Find where the given text appears and provide that cell's center as (x, y) coordinate. 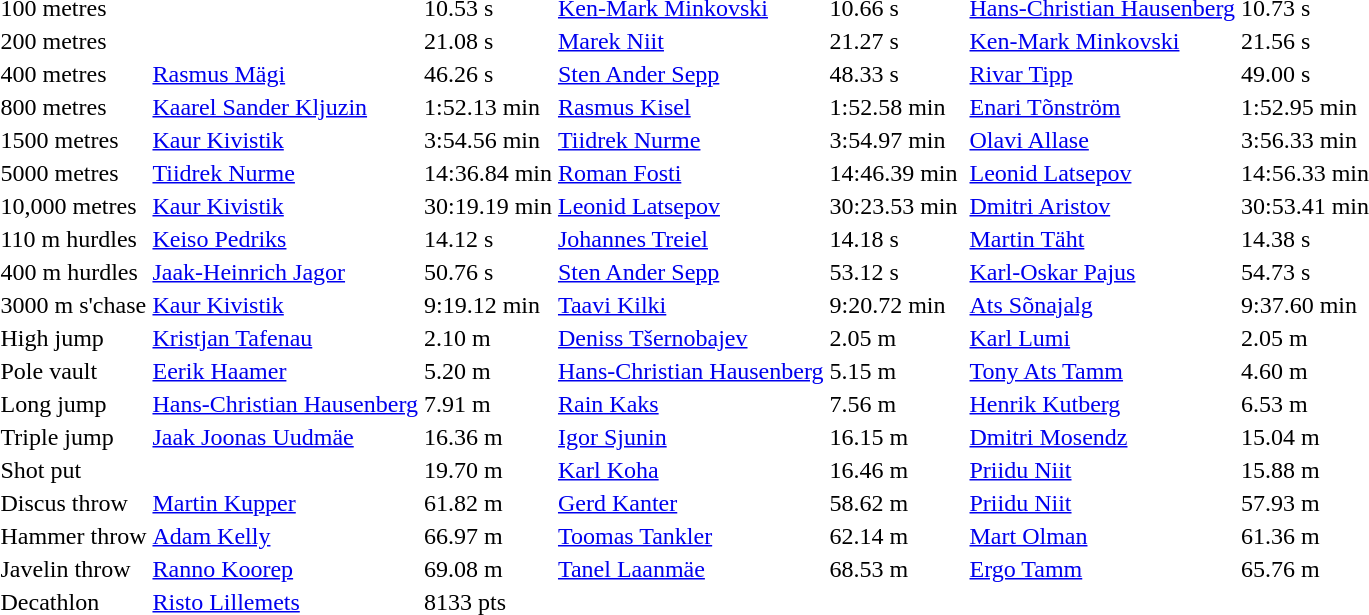
9:19.12 min (488, 305)
Enari Tõnström (1102, 107)
Ranno Koorep (285, 569)
Toomas Tankler (690, 536)
Keiso Pedriks (285, 239)
Henrik Kutberg (1102, 404)
Dmitri Aristov (1102, 206)
Mart Olman (1102, 536)
Dmitri Mosendz (1102, 437)
46.26 s (488, 74)
7.56 m (896, 404)
Kaarel Sander Kljuzin (285, 107)
7.91 m (488, 404)
16.46 m (896, 470)
69.08 m (488, 569)
14.18 s (896, 239)
Taavi Kilki (690, 305)
Igor Sjunin (690, 437)
Martin Täht (1102, 239)
2.05 m (896, 338)
19.70 m (488, 470)
50.76 s (488, 272)
Karl-Oskar Pajus (1102, 272)
Eerik Haamer (285, 371)
Johannes Treiel (690, 239)
Ats Sõnajalg (1102, 305)
Rasmus Kisel (690, 107)
14:46.39 min (896, 173)
Deniss Tšernobajev (690, 338)
Adam Kelly (285, 536)
1:52.13 min (488, 107)
1:52.58 min (896, 107)
53.12 s (896, 272)
Tony Ats Tamm (1102, 371)
Roman Fosti (690, 173)
Jaak-Heinrich Jagor (285, 272)
3:54.56 min (488, 140)
61.82 m (488, 503)
Ken-Mark Minkovski (1102, 41)
5.20 m (488, 371)
66.97 m (488, 536)
Rain Kaks (690, 404)
Martin Kupper (285, 503)
Ergo Tamm (1102, 569)
Karl Koha (690, 470)
Karl Lumi (1102, 338)
58.62 m (896, 503)
Rivar Tipp (1102, 74)
3:54.97 min (896, 140)
21.08 s (488, 41)
9:20.72 min (896, 305)
Tanel Laanmäe (690, 569)
16.15 m (896, 437)
14:36.84 min (488, 173)
16.36 m (488, 437)
68.53 m (896, 569)
Olavi Allase (1102, 140)
Marek Niit (690, 41)
Kristjan Tafenau (285, 338)
Jaak Joonas Uudmäe (285, 437)
30:19.19 min (488, 206)
48.33 s (896, 74)
Gerd Kanter (690, 503)
30:23.53 min (896, 206)
21.27 s (896, 41)
2.10 m (488, 338)
14.12 s (488, 239)
5.15 m (896, 371)
62.14 m (896, 536)
Rasmus Mägi (285, 74)
